Locate the cell with the specified text and output its (X, Y) center coordinate. 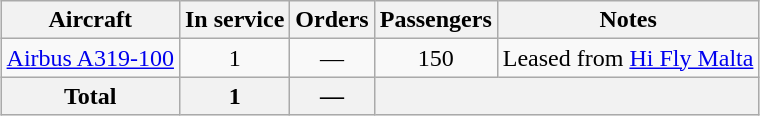
150 (436, 58)
Orders (332, 20)
Passengers (436, 20)
Aircraft (90, 20)
In service (234, 20)
Airbus A319-100 (90, 58)
Leased from Hi Fly Malta (628, 58)
Total (90, 96)
Notes (628, 20)
